Pinpoint the cell where the given text exists, returning its [x, y] midpoint coordinate. 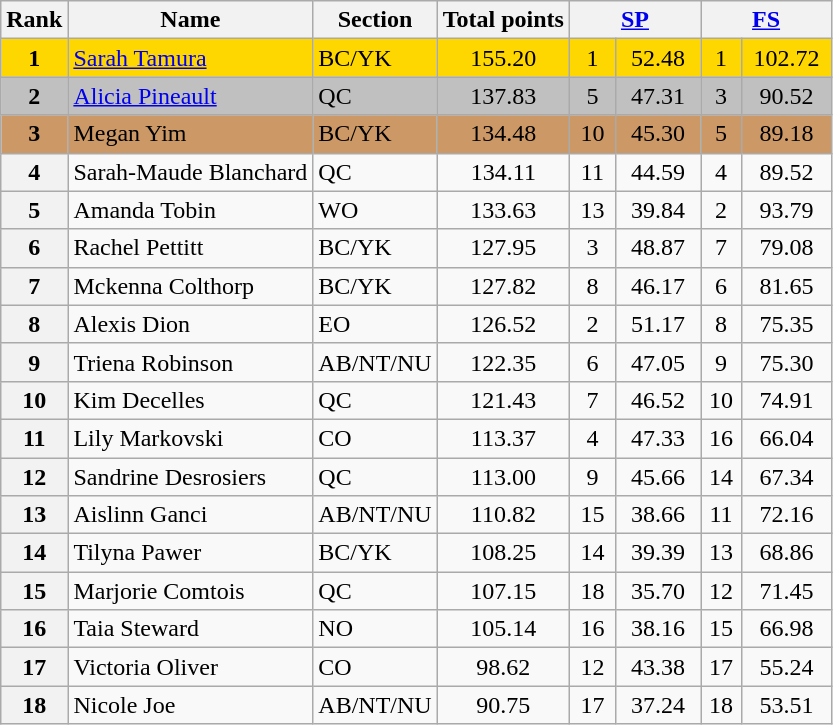
NO [375, 629]
113.37 [503, 438]
68.86 [786, 553]
37.24 [658, 705]
Marjorie Comtois [190, 591]
127.95 [503, 248]
67.34 [786, 477]
SP [634, 20]
Alicia Pineault [190, 96]
134.11 [503, 172]
45.66 [658, 477]
110.82 [503, 515]
35.70 [658, 591]
WO [375, 210]
126.52 [503, 324]
45.30 [658, 134]
55.24 [786, 667]
102.72 [786, 58]
98.62 [503, 667]
39.39 [658, 553]
81.65 [786, 286]
Alexis Dion [190, 324]
75.35 [786, 324]
66.98 [786, 629]
79.08 [786, 248]
Kim Decelles [190, 400]
71.45 [786, 591]
155.20 [503, 58]
Name [190, 20]
Aislinn Ganci [190, 515]
Mckenna Colthorp [190, 286]
47.31 [658, 96]
39.84 [658, 210]
38.16 [658, 629]
134.48 [503, 134]
Sarah Tamura [190, 58]
107.15 [503, 591]
93.79 [786, 210]
53.51 [786, 705]
89.18 [786, 134]
Taia Steward [190, 629]
137.83 [503, 96]
Section [375, 20]
43.38 [658, 667]
105.14 [503, 629]
133.63 [503, 210]
46.17 [658, 286]
Lily Markovski [190, 438]
Megan Yim [190, 134]
Nicole Joe [190, 705]
48.87 [658, 248]
46.52 [658, 400]
Rank [34, 20]
44.59 [658, 172]
74.91 [786, 400]
122.35 [503, 362]
Rachel Pettitt [190, 248]
108.25 [503, 553]
Sarah-Maude Blanchard [190, 172]
47.05 [658, 362]
Triena Robinson [190, 362]
51.17 [658, 324]
Tilyna Pawer [190, 553]
Sandrine Desrosiers [190, 477]
Total points [503, 20]
127.82 [503, 286]
Victoria Oliver [190, 667]
38.66 [658, 515]
121.43 [503, 400]
89.52 [786, 172]
72.16 [786, 515]
52.48 [658, 58]
Amanda Tobin [190, 210]
EO [375, 324]
75.30 [786, 362]
66.04 [786, 438]
90.52 [786, 96]
90.75 [503, 705]
47.33 [658, 438]
FS [766, 20]
113.00 [503, 477]
